Return [X, Y] of the center of cell containing provided text 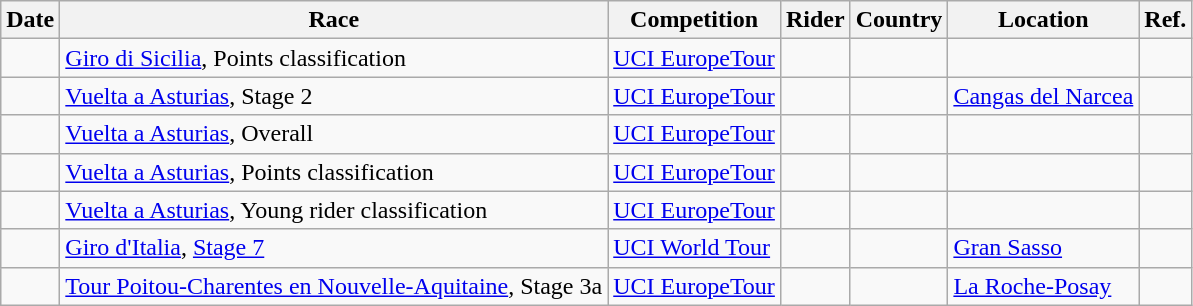
Country [899, 20]
Gran Sasso [1044, 248]
Giro d'Italia, Stage 7 [334, 248]
Cangas del Narcea [1044, 96]
Giro di Sicilia, Points classification [334, 58]
Date [30, 20]
Race [334, 20]
Vuelta a Asturias, Overall [334, 134]
Vuelta a Asturias, Young rider classification [334, 210]
Rider [815, 20]
Location [1044, 20]
Competition [694, 20]
La Roche-Posay [1044, 286]
Vuelta a Asturias, Points classification [334, 172]
Vuelta a Asturias, Stage 2 [334, 96]
UCI World Tour [694, 248]
Ref. [1166, 20]
Tour Poitou-Charentes en Nouvelle-Aquitaine, Stage 3a [334, 286]
